Locate the cell with the specified text and output its [X, Y] center coordinate. 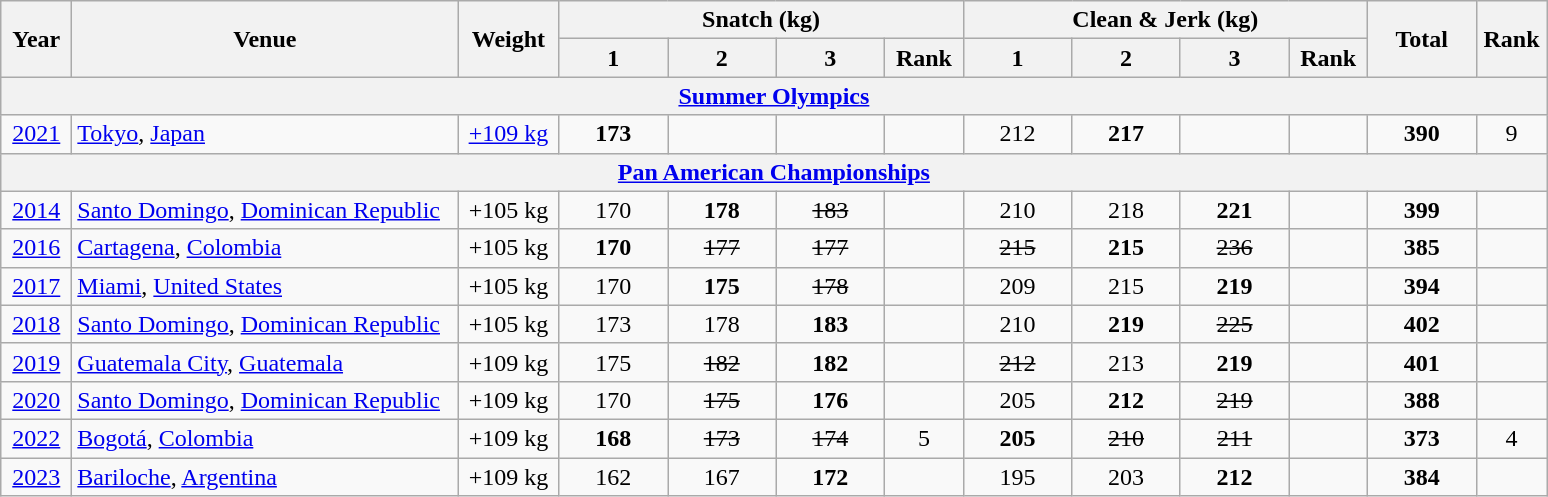
2018 [36, 324]
174 [830, 438]
176 [830, 400]
Tokyo, Japan [265, 134]
162 [614, 477]
Cartagena, Colombia [265, 248]
167 [722, 477]
2016 [36, 248]
385 [1422, 248]
Snatch (kg) [761, 20]
211 [1234, 438]
5 [924, 438]
2023 [36, 477]
2014 [36, 210]
168 [614, 438]
399 [1422, 210]
373 [1422, 438]
195 [1018, 477]
172 [830, 477]
388 [1422, 400]
Guatemala City, Guatemala [265, 362]
217 [1126, 134]
394 [1422, 286]
401 [1422, 362]
9 [1512, 134]
Summer Olympics [774, 96]
390 [1422, 134]
Miami, United States [265, 286]
Clean & Jerk (kg) [1165, 20]
Bariloche, Argentina [265, 477]
2021 [36, 134]
384 [1422, 477]
236 [1234, 248]
Bogotá, Colombia [265, 438]
218 [1126, 210]
Year [36, 39]
2017 [36, 286]
2020 [36, 400]
4 [1512, 438]
213 [1126, 362]
203 [1126, 477]
402 [1422, 324]
Weight [508, 39]
Total [1422, 39]
2019 [36, 362]
2022 [36, 438]
209 [1018, 286]
225 [1234, 324]
221 [1234, 210]
Pan American Championships [774, 172]
Venue [265, 39]
